Pinpoint the cell where the given text exists, returning its (X, Y) midpoint coordinate. 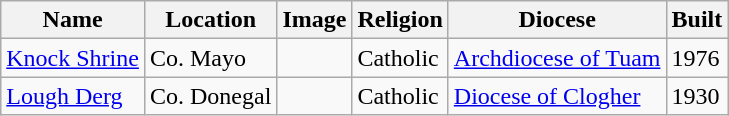
1930 (697, 96)
Name (73, 20)
Co. Donegal (210, 96)
Location (210, 20)
Archdiocese of Tuam (557, 58)
Co. Mayo (210, 58)
Diocese (557, 20)
Lough Derg (73, 96)
Image (314, 20)
Diocese of Clogher (557, 96)
Built (697, 20)
Knock Shrine (73, 58)
Religion (400, 20)
1976 (697, 58)
